Extract the (X, Y) coordinate from the center of the cell holding the provided text.  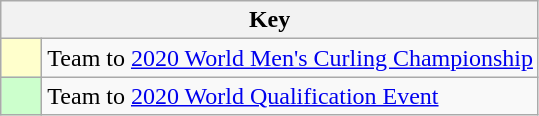
Team to 2020 World Men's Curling Championship (290, 58)
Team to 2020 World Qualification Event (290, 96)
Key (270, 20)
